For the text-containing cell, return its midpoint in (X, Y) coordinate format. 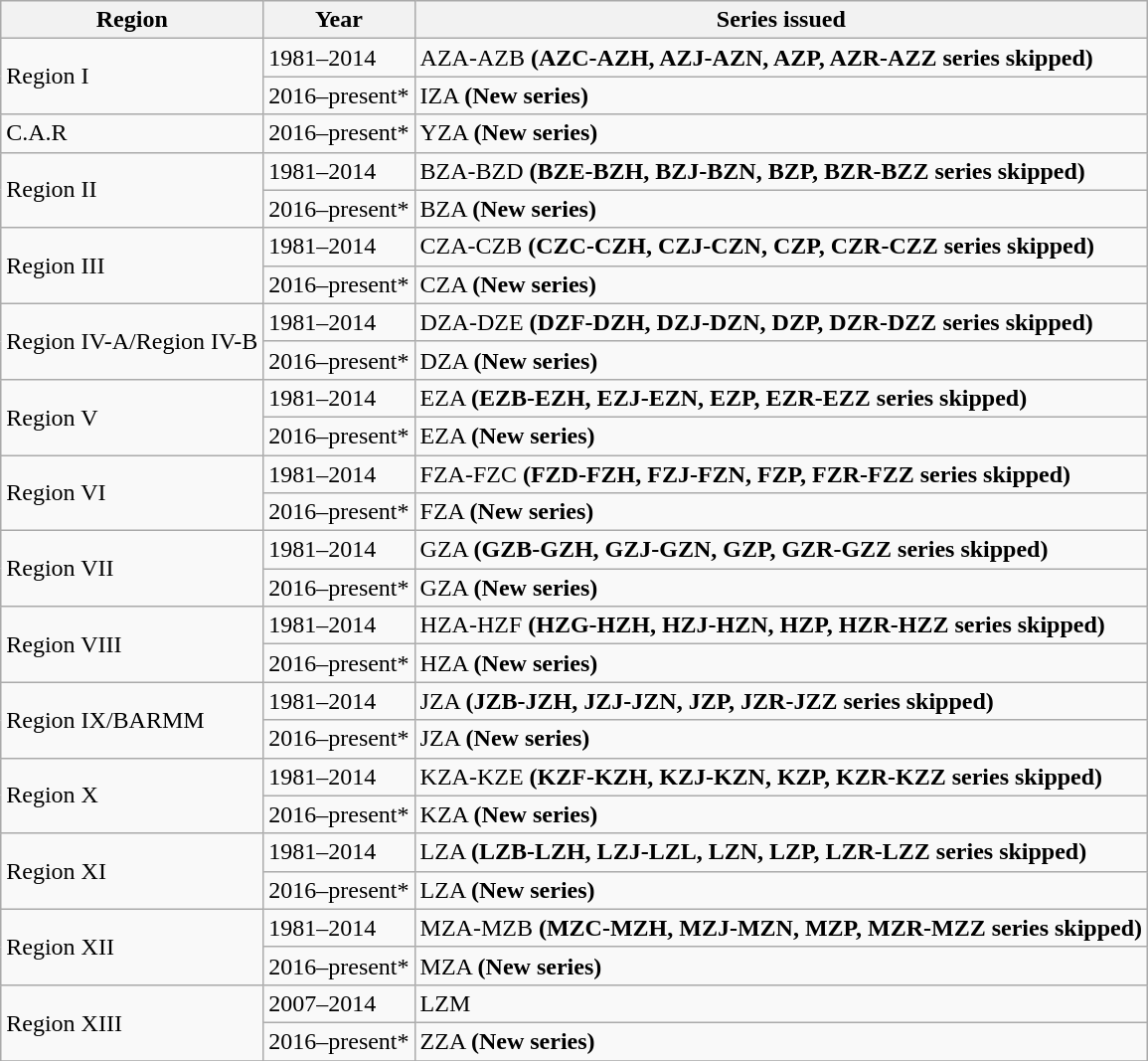
FZA-FZC (FZD-FZH, FZJ-FZN, FZP, FZR-FZZ series skipped) (781, 474)
Year (339, 20)
HZA-HZF (HZG-HZH, HZJ-HZN, HZP, HZR-HZZ series skipped) (781, 625)
Region (132, 20)
CZA (New series) (781, 284)
KZA (New series) (781, 814)
DZA-DZE (DZF-DZH, DZJ-DZN, DZP, DZR-DZZ series skipped) (781, 322)
Region VIII (132, 644)
JZA (JZB-JZH, JZJ-JZN, JZP, JZR-JZZ series skipped) (781, 701)
Region V (132, 417)
LZM (781, 1003)
Region I (132, 77)
Series issued (781, 20)
ZZA (New series) (781, 1041)
CZA-CZB (CZC-CZH, CZJ-CZN, CZP, CZR-CZZ series skipped) (781, 247)
Region IV-A/Region IV-B (132, 341)
Region XIII (132, 1022)
JZA (New series) (781, 739)
MZA (New series) (781, 966)
Region III (132, 265)
Region IX/BARMM (132, 720)
Region VI (132, 493)
GZA (GZB-GZH, GZJ-GZN, GZP, GZR-GZZ series skipped) (781, 550)
IZA (New series) (781, 95)
Region XII (132, 947)
EZA (EZB-EZH, EZJ-EZN, EZP, EZR-EZZ series skipped) (781, 398)
C.A.R (132, 133)
GZA (New series) (781, 588)
2007–2014 (339, 1003)
LZA (LZB-LZH, LZJ-LZL, LZN, LZP, LZR-LZZ series skipped) (781, 852)
Region II (132, 190)
AZA-AZB (AZC-AZH, AZJ-AZN, AZP, AZR-AZZ series skipped) (781, 58)
DZA (New series) (781, 360)
BZA-BZD (BZE-BZH, BZJ-BZN, BZP, BZR-BZZ series skipped) (781, 171)
FZA (New series) (781, 512)
KZA-KZE (KZF-KZH, KZJ-KZN, KZP, KZR-KZZ series skipped) (781, 777)
HZA (New series) (781, 663)
Region XI (132, 871)
EZA (New series) (781, 436)
MZA-MZB (MZC-MZH, MZJ-MZN, MZP, MZR-MZZ series skipped) (781, 928)
BZA (New series) (781, 209)
Region X (132, 796)
Region VII (132, 569)
LZA (New series) (781, 890)
YZA (New series) (781, 133)
